Locate the cell with the specified text and output its [x, y] center coordinate. 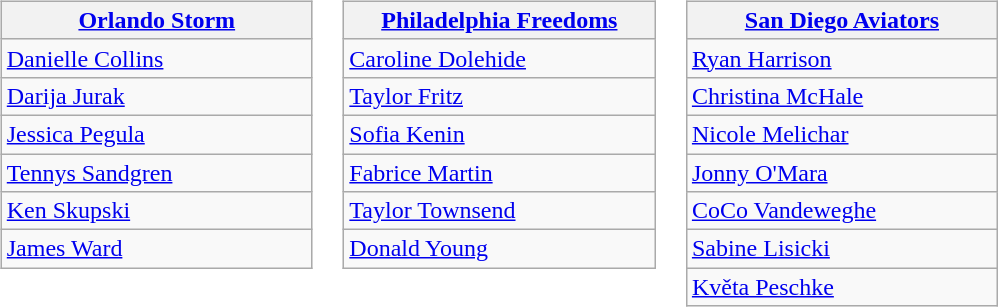
Fabrice Martin [500, 173]
James Ward [156, 249]
San Diego Aviators [842, 20]
Jonny O'Mara [842, 173]
Philadelphia Freedoms [500, 20]
Christina McHale [842, 96]
Darija Jurak [156, 96]
Orlando Storm [156, 20]
Caroline Dolehide [500, 58]
Donald Young [500, 249]
Nicole Melichar [842, 134]
Danielle Collins [156, 58]
Ken Skupski [156, 211]
Sabine Lisicki [842, 249]
Taylor Townsend [500, 211]
Taylor Fritz [500, 96]
Tennys Sandgren [156, 173]
CoCo Vandeweghe [842, 211]
Jessica Pegula [156, 134]
Sofia Kenin [500, 134]
Květa Peschke [842, 287]
Ryan Harrison [842, 58]
